Determine the [x, y] coordinate at the center of the cell enclosing the given text.  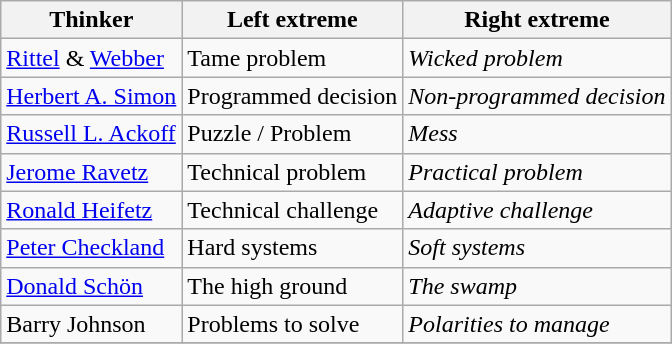
Problems to solve [292, 324]
Polarities to manage [537, 324]
Ronald Heifetz [92, 210]
Peter Checkland [92, 248]
Herbert A. Simon [92, 96]
Non-programmed decision [537, 96]
Thinker [92, 20]
Barry Johnson [92, 324]
Jerome Ravetz [92, 172]
Practical problem [537, 172]
Rittel & Webber [92, 58]
Soft systems [537, 248]
Left extreme [292, 20]
Right extreme [537, 20]
Puzzle / Problem [292, 134]
Technical problem [292, 172]
Wicked problem [537, 58]
Programmed decision [292, 96]
Technical challenge [292, 210]
Mess [537, 134]
The swamp [537, 286]
Hard systems [292, 248]
Donald Schön [92, 286]
Russell L. Ackoff [92, 134]
Tame problem [292, 58]
Adaptive challenge [537, 210]
The high ground [292, 286]
